Return the [x, y] coordinate for the center point of the cell that contains the specified text.  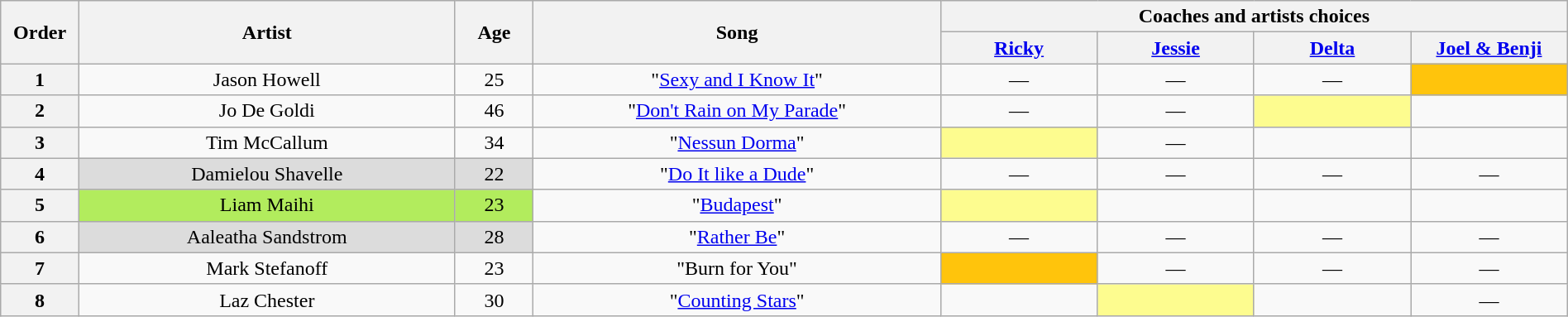
8 [40, 300]
"Nessun Dorma" [738, 142]
Order [40, 32]
Aaleatha Sandstrom [266, 237]
1 [40, 79]
28 [495, 237]
"Budapest" [738, 205]
3 [40, 142]
6 [40, 237]
Age [495, 32]
Jason Howell [266, 79]
Liam Maihi [266, 205]
"Burn for You" [738, 268]
Ricky [1019, 48]
4 [40, 174]
Damielou Shavelle [266, 174]
46 [495, 111]
Song [738, 32]
25 [495, 79]
Tim McCallum [266, 142]
2 [40, 111]
Artist [266, 32]
7 [40, 268]
Delta [1331, 48]
30 [495, 300]
"Counting Stars" [738, 300]
Jo De Goldi [266, 111]
Laz Chester [266, 300]
"Rather Be" [738, 237]
Mark Stefanoff [266, 268]
Coaches and artists choices [1254, 17]
"Sexy and I Know It" [738, 79]
34 [495, 142]
"Do It like a Dude" [738, 174]
Joel & Benji [1489, 48]
5 [40, 205]
"Don't Rain on My Parade" [738, 111]
22 [495, 174]
Jessie [1176, 48]
